Provide the [X, Y] coordinate of the cell's center where the given text is located.  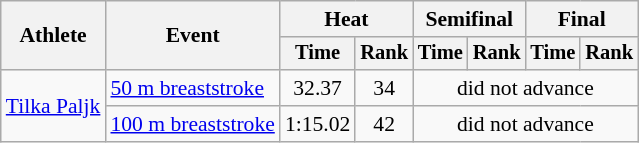
Event [192, 36]
Semifinal [469, 19]
100 m breaststroke [192, 124]
1:15.02 [318, 124]
50 m breaststroke [192, 88]
34 [384, 88]
Athlete [54, 36]
Heat [346, 19]
32.37 [318, 88]
Tilka Paljk [54, 106]
Final [581, 19]
42 [384, 124]
